For the text-containing cell, return its midpoint in [x, y] coordinate format. 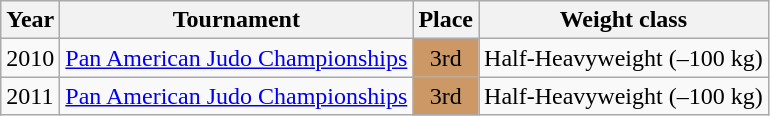
Place [446, 20]
Weight class [624, 20]
Year [30, 20]
Tournament [236, 20]
2010 [30, 58]
2011 [30, 96]
